Scan for the cell matching the given text and deliver its (x, y) coordinate at center. 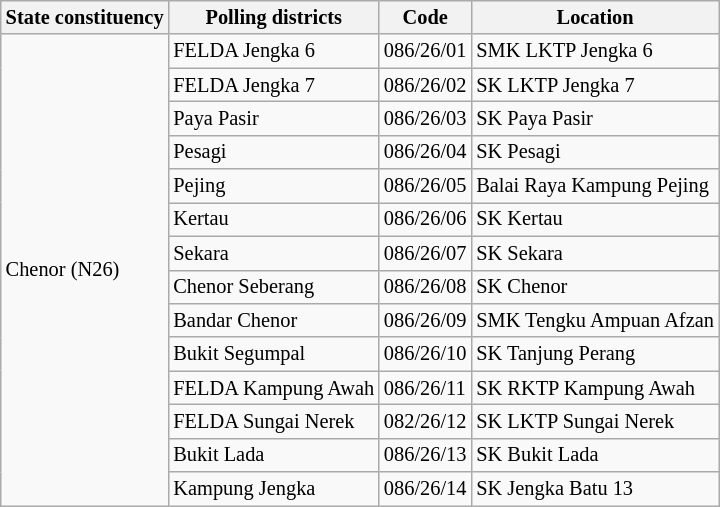
086/26/09 (425, 320)
086/26/06 (425, 219)
SK RKTP Kampung Awah (594, 388)
086/26/14 (425, 489)
086/26/03 (425, 118)
Code (425, 17)
Kertau (274, 219)
Bukit Lada (274, 455)
SK LKTP Jengka 7 (594, 85)
Location (594, 17)
086/26/05 (425, 186)
SK Sekara (594, 253)
FELDA Kampung Awah (274, 388)
Balai Raya Kampung Pejing (594, 186)
SK LKTP Sungai Nerek (594, 421)
Kampung Jengka (274, 489)
FELDA Jengka 7 (274, 85)
086/26/13 (425, 455)
Bandar Chenor (274, 320)
Paya Pasir (274, 118)
086/26/08 (425, 287)
State constituency (85, 17)
086/26/02 (425, 85)
086/26/01 (425, 51)
SK Chenor (594, 287)
086/26/10 (425, 354)
Polling districts (274, 17)
Sekara (274, 253)
SK Jengka Batu 13 (594, 489)
SK Kertau (594, 219)
086/26/11 (425, 388)
SK Pesagi (594, 152)
086/26/04 (425, 152)
SMK LKTP Jengka 6 (594, 51)
SK Bukit Lada (594, 455)
Chenor Seberang (274, 287)
Pejing (274, 186)
FELDA Jengka 6 (274, 51)
086/26/07 (425, 253)
SK Tanjung Perang (594, 354)
Chenor (N26) (85, 270)
082/26/12 (425, 421)
Bukit Segumpal (274, 354)
Pesagi (274, 152)
FELDA Sungai Nerek (274, 421)
SMK Tengku Ampuan Afzan (594, 320)
SK Paya Pasir (594, 118)
